Identify which cell holds the provided text, then report its (x, y) central coordinate. 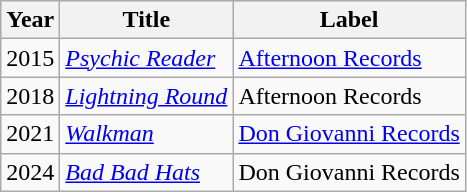
2021 (30, 134)
2024 (30, 172)
Title (146, 20)
Year (30, 20)
Walkman (146, 134)
Bad Bad Hats (146, 172)
Psychic Reader (146, 58)
Lightning Round (146, 96)
2018 (30, 96)
2015 (30, 58)
Label (349, 20)
